For the text-containing cell, return its midpoint in [x, y] coordinate format. 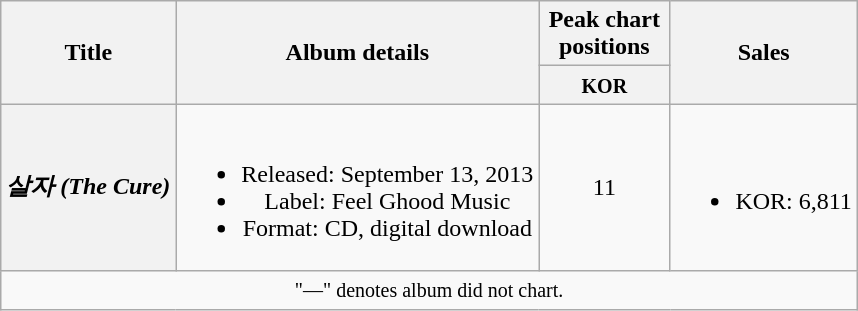
KOR [604, 85]
11 [604, 188]
KOR: 6,811 [764, 188]
"—" denotes album did not chart. [430, 290]
살자 (The Cure) [88, 188]
Sales [764, 52]
Title [88, 52]
Peak chart positions [604, 34]
Released: September 13, 2013Label: Feel Ghood MusicFormat: CD, digital download [358, 188]
Album details [358, 52]
